Detect which cell encompasses the target text, then output its (x, y) center coordinate. 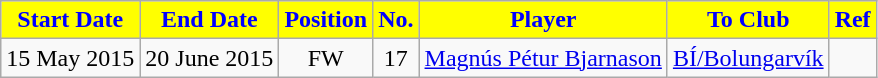
Position (326, 20)
15 May 2015 (70, 58)
BÍ/Bolungarvík (748, 58)
17 (396, 58)
No. (396, 20)
Start Date (70, 20)
Magnús Pétur Bjarnason (543, 58)
20 June 2015 (210, 58)
Player (543, 20)
FW (326, 58)
End Date (210, 20)
Ref (852, 20)
To Club (748, 20)
